Find where the given text appears and provide that cell's center as (x, y) coordinate. 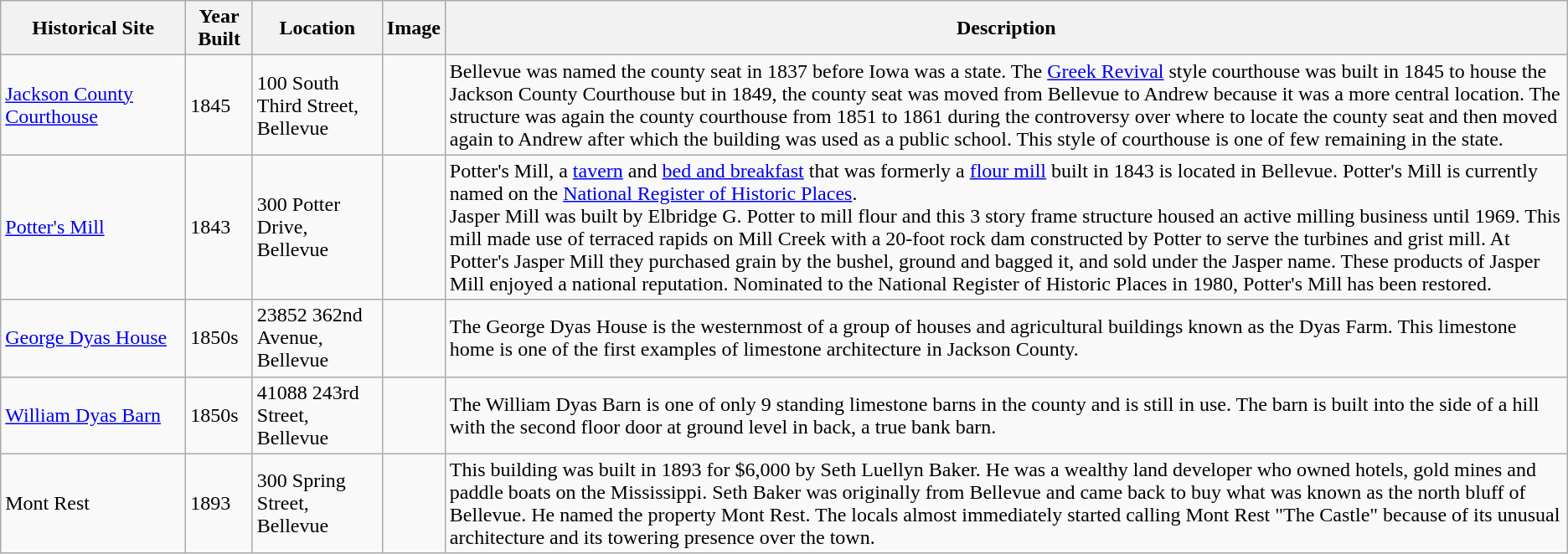
William Dyas Barn (94, 415)
Potter's Mill (94, 228)
1843 (219, 228)
Mont Rest (94, 504)
Year Built (219, 28)
100 South Third Street, Bellevue (317, 105)
Historical Site (94, 28)
41088 243rd Street, Bellevue (317, 415)
Jackson County Courthouse (94, 105)
George Dyas House (94, 338)
Description (1006, 28)
23852 362nd Avenue, Bellevue (317, 338)
300 Potter Drive, Bellevue (317, 228)
1893 (219, 504)
300 Spring Street, Bellevue (317, 504)
Location (317, 28)
1845 (219, 105)
Image (414, 28)
